Locate the cell with the specified text and output its (x, y) center coordinate. 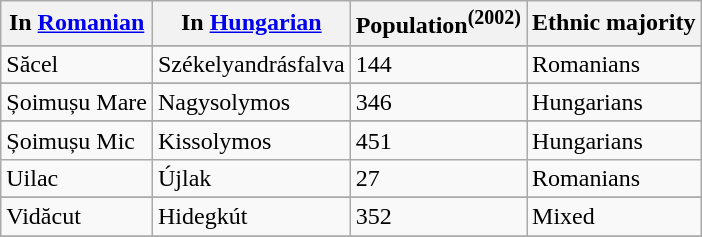
In Hungarian (251, 24)
Săcel (77, 64)
27 (438, 178)
346 (438, 102)
352 (438, 217)
Nagysolymos (251, 102)
Vidăcut (77, 217)
451 (438, 140)
Mixed (614, 217)
Population(2002) (438, 24)
In Romanian (77, 24)
Ethnic majority (614, 24)
Șoimușu Mic (77, 140)
Székelyandrásfalva (251, 64)
Șoimușu Mare (77, 102)
Újlak (251, 178)
Kissolymos (251, 140)
Hidegkút (251, 217)
Uilac (77, 178)
144 (438, 64)
